Scan for the cell matching the given text and deliver its [x, y] coordinate at center. 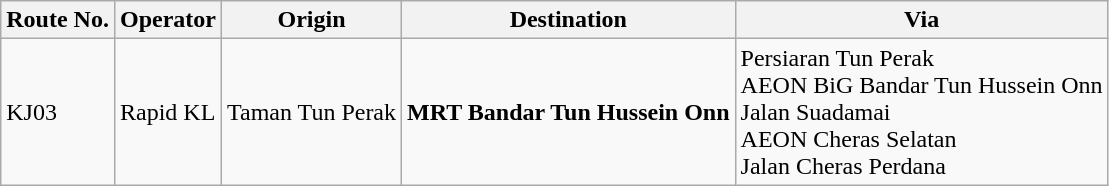
Taman Tun Perak [312, 112]
Rapid KL [168, 112]
KJ03 [58, 112]
Origin [312, 20]
Route No. [58, 20]
Persiaran Tun PerakAEON BiG Bandar Tun Hussein OnnJalan SuadamaiAEON Cheras SelatanJalan Cheras Perdana [922, 112]
Operator [168, 20]
Destination [568, 20]
MRT Bandar Tun Hussein Onn [568, 112]
Via [922, 20]
